Identify which cell holds the provided text, then report its [x, y] central coordinate. 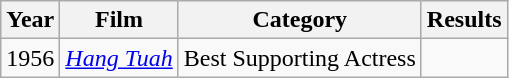
Best Supporting Actress [300, 58]
Category [300, 20]
Film [119, 20]
Hang Tuah [119, 58]
Results [464, 20]
Year [30, 20]
1956 [30, 58]
